Detect which cell encompasses the target text, then output its [X, Y] center coordinate. 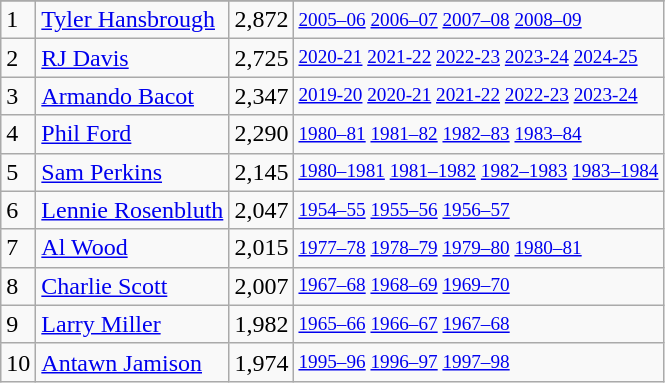
Sam Perkins [132, 172]
2,725 [262, 58]
4 [18, 134]
Phil Ford [132, 134]
6 [18, 210]
8 [18, 286]
1967–68 1968–69 1969–70 [478, 286]
1980–1981 1981–1982 1982–1983 1983–1984 [478, 172]
1,982 [262, 324]
2005–06 2006–07 2007–08 2008–09 [478, 20]
1995–96 1996–97 1997–98 [478, 362]
2,872 [262, 20]
Antawn Jamison [132, 362]
Tyler Hansbrough [132, 20]
2,047 [262, 210]
2,007 [262, 286]
10 [18, 362]
Lennie Rosenbluth [132, 210]
Charlie Scott [132, 286]
2 [18, 58]
1965–66 1966–67 1967–68 [478, 324]
1977–78 1978–79 1979–80 1980–81 [478, 248]
2,145 [262, 172]
3 [18, 96]
2019-20 2020-21 2021-22 2022-23 2023-24 [478, 96]
2020-21 2021-22 2022-23 2023-24 2024-25 [478, 58]
9 [18, 324]
2,347 [262, 96]
1980–81 1981–82 1982–83 1983–84 [478, 134]
1,974 [262, 362]
1954–55 1955–56 1956–57 [478, 210]
1 [18, 20]
5 [18, 172]
7 [18, 248]
RJ Davis [132, 58]
2,290 [262, 134]
Armando Bacot [132, 96]
Al Wood [132, 248]
2,015 [262, 248]
Larry Miller [132, 324]
